For the text-containing cell, return its midpoint in [x, y] coordinate format. 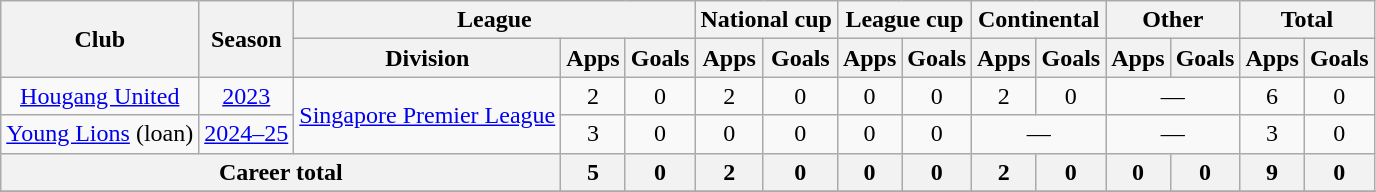
Hougang United [100, 96]
Season [246, 39]
Continental [1039, 20]
Total [1307, 20]
6 [1272, 96]
League cup [904, 20]
2023 [246, 96]
Singapore Premier League [428, 115]
Career total [281, 172]
5 [593, 172]
Other [1173, 20]
Club [100, 39]
2024–25 [246, 134]
National cup [766, 20]
9 [1272, 172]
Young Lions (loan) [100, 134]
League [494, 20]
Division [428, 58]
